Detect which cell encompasses the target text, then output its (x, y) center coordinate. 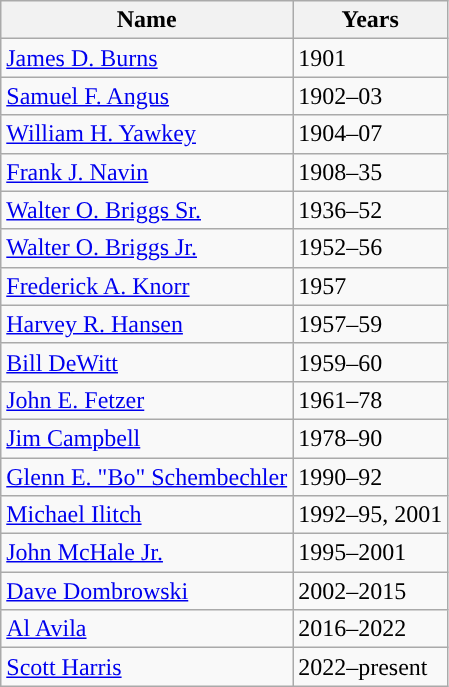
Harvey R. Hansen (147, 324)
1952–56 (370, 248)
1961–78 (370, 400)
Samuel F. Angus (147, 96)
Al Avila (147, 629)
Jim Campbell (147, 438)
1978–90 (370, 438)
William H. Yawkey (147, 134)
John E. Fetzer (147, 400)
1957–59 (370, 324)
1904–07 (370, 134)
Name (147, 20)
1990–92 (370, 477)
Scott Harris (147, 667)
Glenn E. "Bo" Schembechler (147, 477)
1902–03 (370, 96)
Michael Ilitch (147, 515)
1901 (370, 58)
2002–2015 (370, 591)
John McHale Jr. (147, 553)
Frederick A. Knorr (147, 286)
Dave Dombrowski (147, 591)
Years (370, 20)
James D. Burns (147, 58)
1908–35 (370, 172)
Bill DeWitt (147, 362)
1995–2001 (370, 553)
2016–2022 (370, 629)
2022–present (370, 667)
Walter O. Briggs Jr. (147, 248)
1936–52 (370, 210)
1959–60 (370, 362)
Walter O. Briggs Sr. (147, 210)
Frank J. Navin (147, 172)
1992–95, 2001 (370, 515)
1957 (370, 286)
